Identify which cell holds the provided text, then report its [x, y] central coordinate. 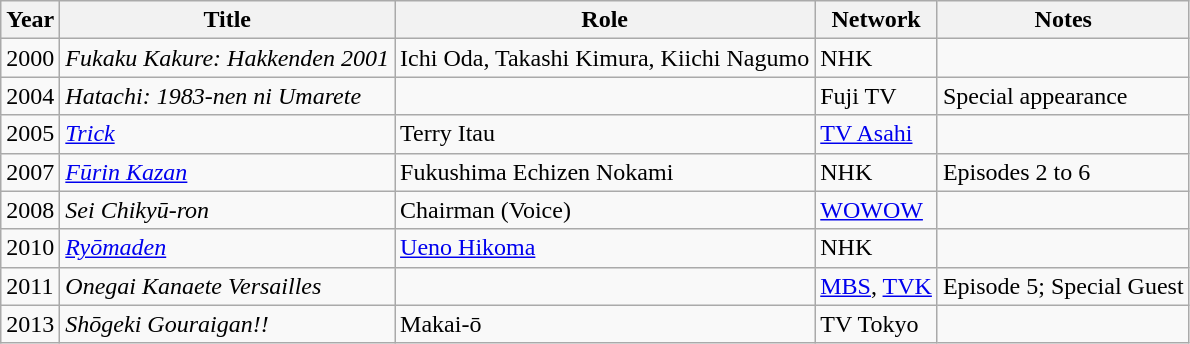
Network [876, 20]
WOWOW [876, 210]
2007 [30, 172]
Fukushima Echizen Nokami [605, 172]
Makai-ō [605, 324]
Chairman (Voice) [605, 210]
Year [30, 20]
Fukaku Kakure: Hakkenden 2001 [228, 58]
2005 [30, 134]
Trick [228, 134]
Role [605, 20]
Special appearance [1063, 96]
Sei Chikyū-ron [228, 210]
Terry Itau [605, 134]
Shōgeki Gouraigan!! [228, 324]
Onegai Kanaete Versailles [228, 286]
Ryōmaden [228, 248]
Title [228, 20]
Fūrin Kazan [228, 172]
Episodes 2 to 6 [1063, 172]
Ichi Oda, Takashi Kimura, Kiichi Nagumo [605, 58]
2010 [30, 248]
Notes [1063, 20]
Episode 5; Special Guest [1063, 286]
TV Tokyo [876, 324]
2013 [30, 324]
TV Asahi [876, 134]
Hatachi: 1983-nen ni Umarete [228, 96]
Fuji TV [876, 96]
2011 [30, 286]
2000 [30, 58]
MBS, TVK [876, 286]
2004 [30, 96]
2008 [30, 210]
Ueno Hikoma [605, 248]
